Search for the cell housing the specified text and yield its (X, Y) center coordinate. 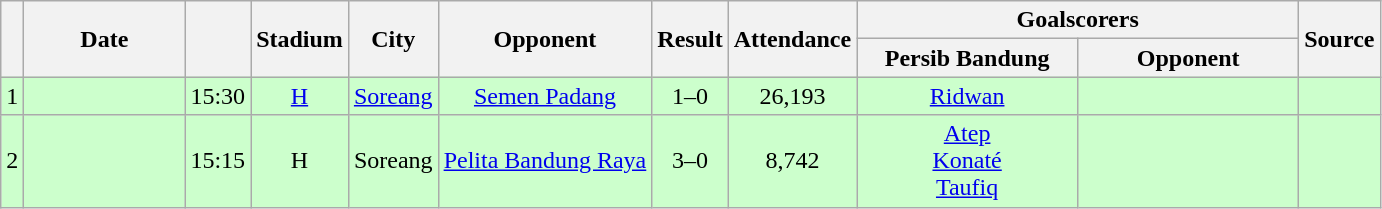
Attendance (792, 39)
15:15 (218, 161)
8,742 (792, 161)
City (393, 39)
15:30 (218, 96)
Stadium (300, 39)
3–0 (690, 161)
2 (12, 161)
Persib Bandung (968, 58)
Date (104, 39)
Goalscorers (1078, 20)
1 (12, 96)
1–0 (690, 96)
Atep Konaté Taufiq (968, 161)
Result (690, 39)
Ridwan (968, 96)
Semen Padang (545, 96)
26,193 (792, 96)
Source (1340, 39)
Pelita Bandung Raya (545, 161)
